Scan for the cell matching the given text and deliver its (X, Y) coordinate at center. 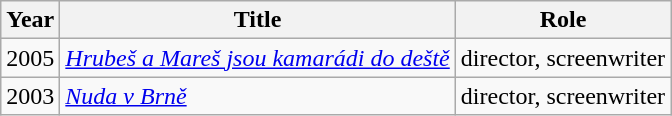
Hrubeš a Mareš jsou kamarádi do deště (258, 58)
2003 (30, 96)
Year (30, 20)
Title (258, 20)
Nuda v Brně (258, 96)
Role (562, 20)
2005 (30, 58)
